Find where the given text appears and provide that cell's center as (x, y) coordinate. 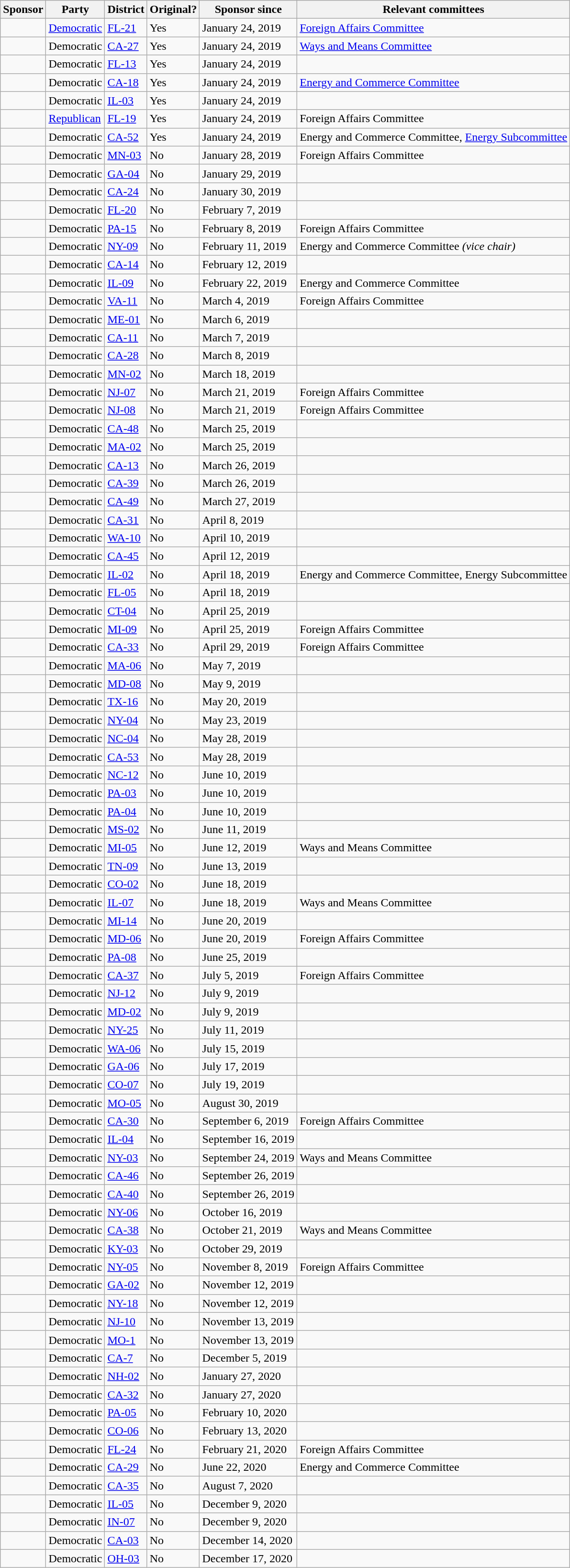
CA-24 (126, 192)
MA-02 (126, 447)
July 11, 2019 (248, 1030)
IL-07 (126, 902)
NY-03 (126, 1158)
August 30, 2019 (248, 1103)
February 11, 2019 (248, 247)
June 12, 2019 (248, 848)
CO-06 (126, 1431)
District (126, 10)
CA-03 (126, 1540)
Sponsor since (248, 10)
CA-52 (126, 137)
CA-46 (126, 1176)
PA-04 (126, 812)
June 11, 2019 (248, 830)
PA-03 (126, 793)
July 17, 2019 (248, 1066)
Sponsor (23, 10)
February 10, 2020 (248, 1413)
CA-11 (126, 338)
FL-13 (126, 64)
OH-03 (126, 1558)
GA-06 (126, 1066)
CA-35 (126, 1486)
March 6, 2019 (248, 319)
IN-07 (126, 1522)
September 16, 2019 (248, 1139)
NY-18 (126, 1303)
May 7, 2019 (248, 666)
GA-04 (126, 173)
CA-45 (126, 556)
NY-25 (126, 1030)
MO-1 (126, 1340)
GA-02 (126, 1285)
August 7, 2020 (248, 1486)
CA-49 (126, 501)
May 9, 2019 (248, 684)
Original? (173, 10)
October 29, 2019 (248, 1249)
CA-29 (126, 1467)
FL-24 (126, 1449)
February 8, 2019 (248, 228)
MD-08 (126, 684)
IL-04 (126, 1139)
December 5, 2019 (248, 1358)
CA-18 (126, 82)
KY-03 (126, 1249)
NJ-10 (126, 1321)
April 29, 2019 (248, 647)
CA-39 (126, 483)
VA-11 (126, 301)
CA-31 (126, 519)
Republican (76, 119)
July 19, 2019 (248, 1084)
PA-08 (126, 957)
NH-02 (126, 1376)
MD-06 (126, 939)
July 15, 2019 (248, 1048)
June 13, 2019 (248, 866)
November 8, 2019 (248, 1267)
IL-02 (126, 575)
FL-05 (126, 593)
MN-03 (126, 155)
MD-02 (126, 1012)
NY-06 (126, 1212)
PA-05 (126, 1413)
CA-7 (126, 1358)
CA-33 (126, 647)
CA-14 (126, 265)
MI-09 (126, 629)
MN-02 (126, 374)
May 20, 2019 (248, 702)
NC-12 (126, 775)
September 24, 2019 (248, 1158)
TX-16 (126, 702)
Party (76, 10)
NJ-12 (126, 993)
CA-37 (126, 975)
ME-01 (126, 319)
IL-05 (126, 1504)
NY-05 (126, 1267)
CA-27 (126, 46)
December 17, 2020 (248, 1558)
IL-09 (126, 283)
MO-05 (126, 1103)
March 27, 2019 (248, 501)
March 4, 2019 (248, 301)
NC-04 (126, 738)
CO-07 (126, 1084)
March 7, 2019 (248, 338)
CA-30 (126, 1121)
IL-03 (126, 101)
FL-21 (126, 28)
February 7, 2019 (248, 210)
CA-28 (126, 356)
NJ-08 (126, 410)
WA-10 (126, 538)
CT-04 (126, 611)
MS-02 (126, 830)
WA-06 (126, 1048)
April 12, 2019 (248, 556)
CA-13 (126, 465)
MI-05 (126, 848)
January 29, 2019 (248, 173)
July 5, 2019 (248, 975)
PA-15 (126, 228)
NY-09 (126, 247)
February 22, 2019 (248, 283)
January 28, 2019 (248, 155)
March 8, 2019 (248, 356)
October 16, 2019 (248, 1212)
June 25, 2019 (248, 957)
CA-32 (126, 1395)
March 18, 2019 (248, 374)
TN-09 (126, 866)
Energy and Commerce Committee (vice chair) (434, 247)
NJ-07 (126, 392)
Relevant committees (434, 10)
CA-38 (126, 1230)
CA-48 (126, 429)
September 6, 2019 (248, 1121)
April 8, 2019 (248, 519)
June 22, 2020 (248, 1467)
FL-19 (126, 119)
February 21, 2020 (248, 1449)
February 13, 2020 (248, 1431)
CA-53 (126, 756)
May 23, 2019 (248, 720)
FL-20 (126, 210)
April 10, 2019 (248, 538)
December 14, 2020 (248, 1540)
CO-02 (126, 884)
January 30, 2019 (248, 192)
NY-04 (126, 720)
MI-14 (126, 921)
February 12, 2019 (248, 265)
October 21, 2019 (248, 1230)
MA-06 (126, 666)
CA-40 (126, 1194)
